Provide the (x, y) coordinate of the cell's center where the given text is located.  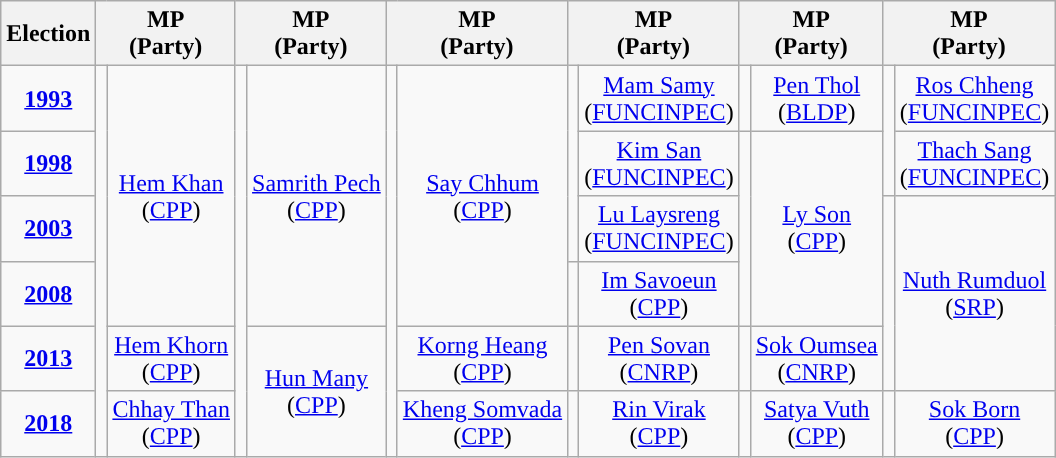
Chhay Than(CPP) (172, 424)
Mam Samy(FUNCINPEC) (659, 98)
Satya Vuth(CPP) (816, 424)
Ly Son(CPP) (816, 228)
Hem Khan(CPP) (172, 196)
1998 (48, 164)
Say Chhum(CPP) (482, 196)
Hem Khorn(CPP) (172, 358)
2018 (48, 424)
Pen Thol(BLDP) (816, 98)
Kim San(FUNCINPEC) (659, 164)
Lu Laysreng(FUNCINPEC) (659, 228)
Rin Virak(CPP) (659, 424)
Korng Heang(CPP) (482, 358)
Ros Chheng(FUNCINPEC) (974, 98)
Election (48, 34)
1993 (48, 98)
2008 (48, 294)
Nuth Rumduol(SRP) (974, 294)
Sok Born(CPP) (974, 424)
Sok Oumsea(CNRP) (816, 358)
2013 (48, 358)
Pen Sovan(CNRP) (659, 358)
Kheng Somvada(CPP) (482, 424)
Im Savoeun(CPP) (659, 294)
Samrith Pech(CPP) (317, 196)
2003 (48, 228)
Hun Many(CPP) (317, 391)
Thach Sang(FUNCINPEC) (974, 164)
